Determine the [x, y] coordinate at the center of the cell enclosing the given text.  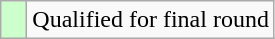
Qualified for final round [151, 20]
